Output the [X, Y] coordinate of the center of the cell containing the given text.  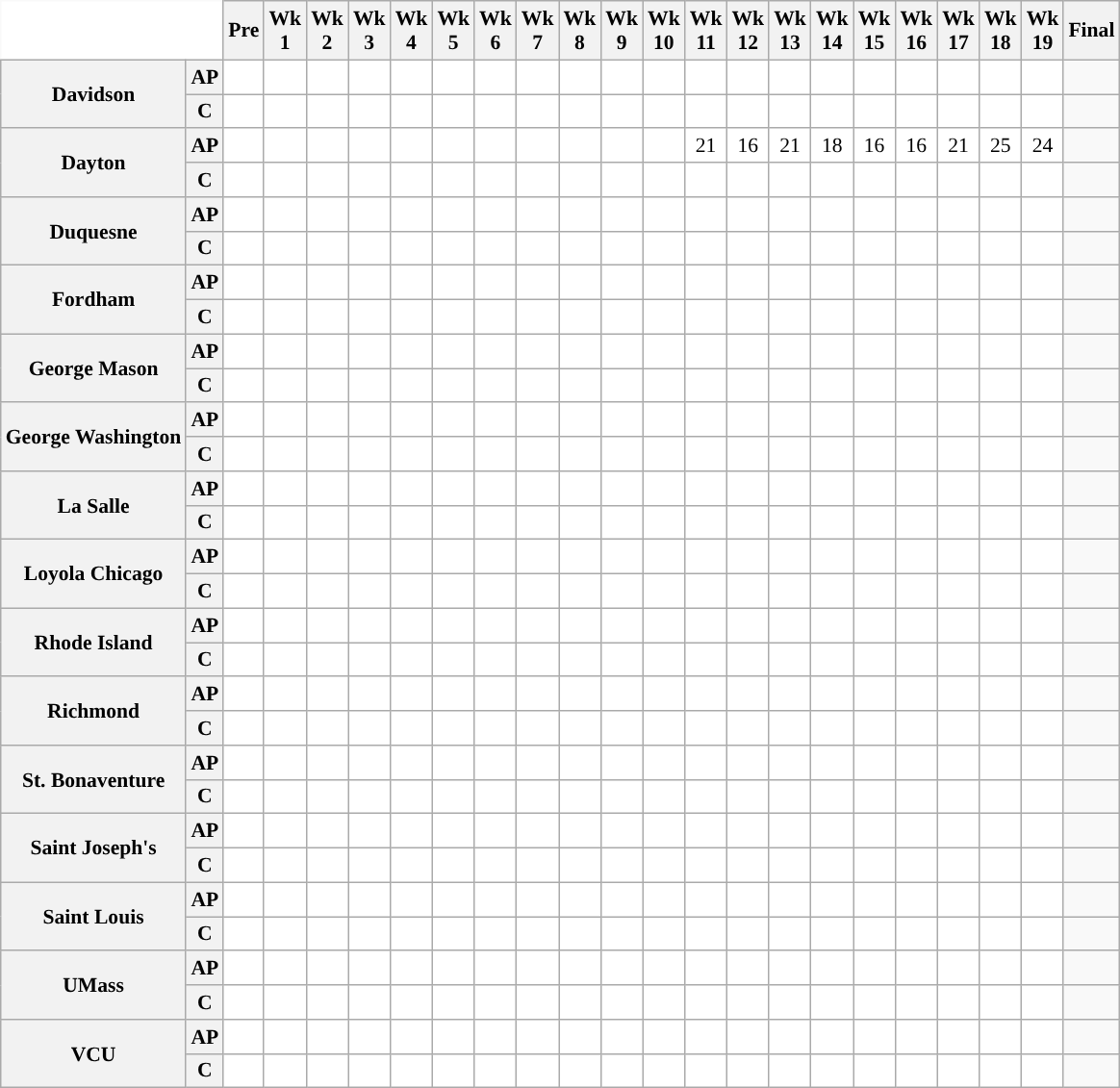
Wk16 [916, 31]
Wk11 [706, 31]
Richmond [94, 712]
Wk3 [369, 31]
Wk15 [875, 31]
Pre [243, 31]
St. Bonaventure [94, 779]
Wk14 [832, 31]
Wk17 [958, 31]
Davidson [94, 94]
VCU [94, 1054]
Wk10 [664, 31]
La Salle [94, 506]
UMass [94, 985]
George Washington [94, 437]
Wk19 [1043, 31]
Rhode Island [94, 643]
Wk12 [748, 31]
Wk9 [622, 31]
Wk1 [285, 31]
Final [1091, 31]
Wk7 [538, 31]
Wk8 [580, 31]
Fordham [94, 300]
Wk13 [790, 31]
Wk6 [496, 31]
18 [832, 146]
Saint Joseph's [94, 848]
Wk2 [327, 31]
Loyola Chicago [94, 573]
24 [1043, 146]
George Mason [94, 367]
25 [1001, 146]
Duquesne [94, 231]
Dayton [94, 164]
Wk4 [412, 31]
Wk5 [453, 31]
Saint Louis [94, 916]
Wk18 [1001, 31]
